Identify which cell holds the provided text, then report its [x, y] central coordinate. 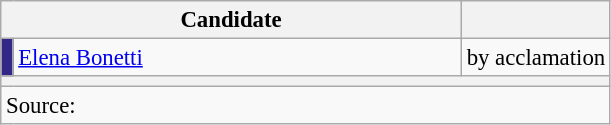
Source: [306, 106]
Elena Bonetti [237, 58]
Candidate [232, 20]
by acclamation [536, 58]
